Detect which cell encompasses the target text, then output its [x, y] center coordinate. 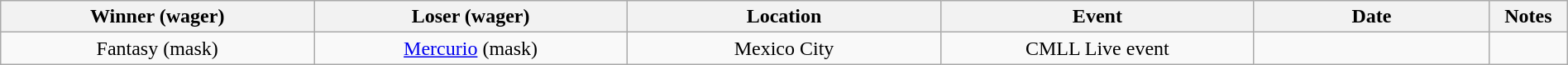
Date [1371, 17]
Fantasy (mask) [157, 48]
Mercurio (mask) [471, 48]
Location [784, 17]
Notes [1528, 17]
Event [1097, 17]
CMLL Live event [1097, 48]
Winner (wager) [157, 17]
Loser (wager) [471, 17]
Mexico City [784, 48]
